Return the (x, y) coordinate for the center point of the cell that contains the specified text.  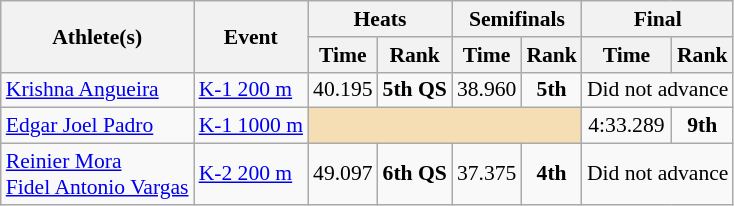
Edgar Joel Padro (98, 126)
4th (552, 174)
49.097 (342, 174)
4:33.289 (626, 126)
K-1 1000 m (251, 126)
Reinier MoraFidel Antonio Vargas (98, 174)
5th QS (415, 90)
K-2 200 m (251, 174)
5th (552, 90)
Final (658, 19)
Krishna Angueira (98, 90)
Heats (380, 19)
Semifinals (517, 19)
9th (702, 126)
Athlete(s) (98, 36)
38.960 (486, 90)
Event (251, 36)
6th QS (415, 174)
40.195 (342, 90)
K-1 200 m (251, 90)
37.375 (486, 174)
